Provide the (X, Y) coordinate of the cell's center where the given text is located.  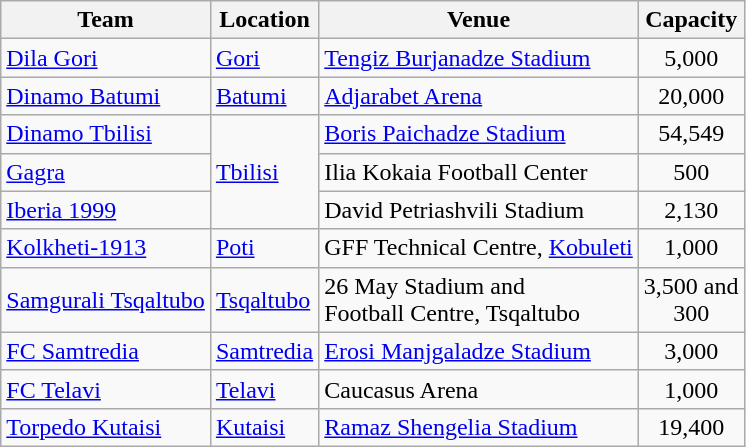
Kolkheti-1913 (106, 248)
Capacity (691, 20)
500 (691, 172)
Tbilisi (264, 172)
5,000 (691, 58)
20,000 (691, 96)
FC Samtredia (106, 351)
Caucasus Arena (479, 389)
Location (264, 20)
19,400 (691, 427)
2,130 (691, 210)
Samgurali Tsqaltubo (106, 300)
David Petriashvili Stadium (479, 210)
3,500 and300 (691, 300)
54,549 (691, 134)
Team (106, 20)
Gagra (106, 172)
Adjarabet Arena (479, 96)
Ilia Kokaia Football Center (479, 172)
Dinamo Batumi (106, 96)
Telavi (264, 389)
Dinamo Tbilisi (106, 134)
Gori (264, 58)
Samtredia (264, 351)
Venue (479, 20)
3,000 (691, 351)
FC Telavi (106, 389)
Batumi (264, 96)
26 May Stadium andFootball Centre, Tsqaltubo (479, 300)
Torpedo Kutaisi (106, 427)
Erosi Manjgaladze Stadium (479, 351)
Kutaisi (264, 427)
Tsqaltubo (264, 300)
Poti (264, 248)
Ramaz Shengelia Stadium (479, 427)
Iberia 1999 (106, 210)
Dila Gori (106, 58)
Tengiz Burjanadze Stadium (479, 58)
GFF Technical Centre, Kobuleti (479, 248)
Boris Paichadze Stadium (479, 134)
